For the text-containing cell, return its midpoint in [x, y] coordinate format. 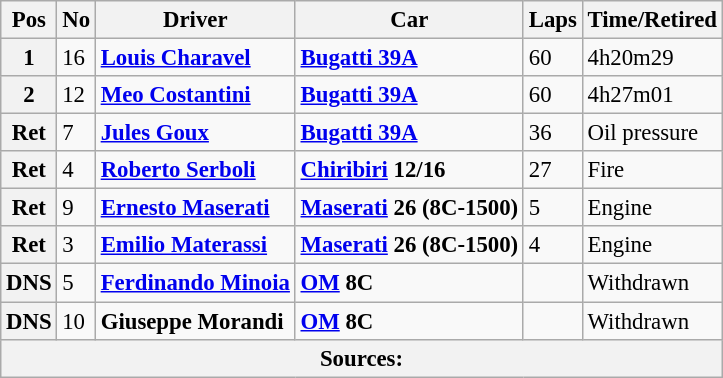
4h27m01 [652, 95]
Oil pressure [652, 133]
27 [552, 170]
10 [76, 321]
Car [409, 20]
Meo Costantini [195, 95]
Louis Charavel [195, 58]
16 [76, 58]
Chiribiri 12/16 [409, 170]
12 [76, 95]
2 [29, 95]
Emilio Materassi [195, 245]
Ferdinando Minoia [195, 283]
3 [76, 245]
Laps [552, 20]
Giuseppe Morandi [195, 321]
1 [29, 58]
No [76, 20]
Jules Goux [195, 133]
Ernesto Maserati [195, 208]
Sources: [362, 358]
Driver [195, 20]
Fire [652, 170]
Time/Retired [652, 20]
4h20m29 [652, 58]
36 [552, 133]
Pos [29, 20]
Roberto Serboli [195, 170]
7 [76, 133]
9 [76, 208]
